Capture the cell that displays the provided text and extract its (x, y) central coordinate. 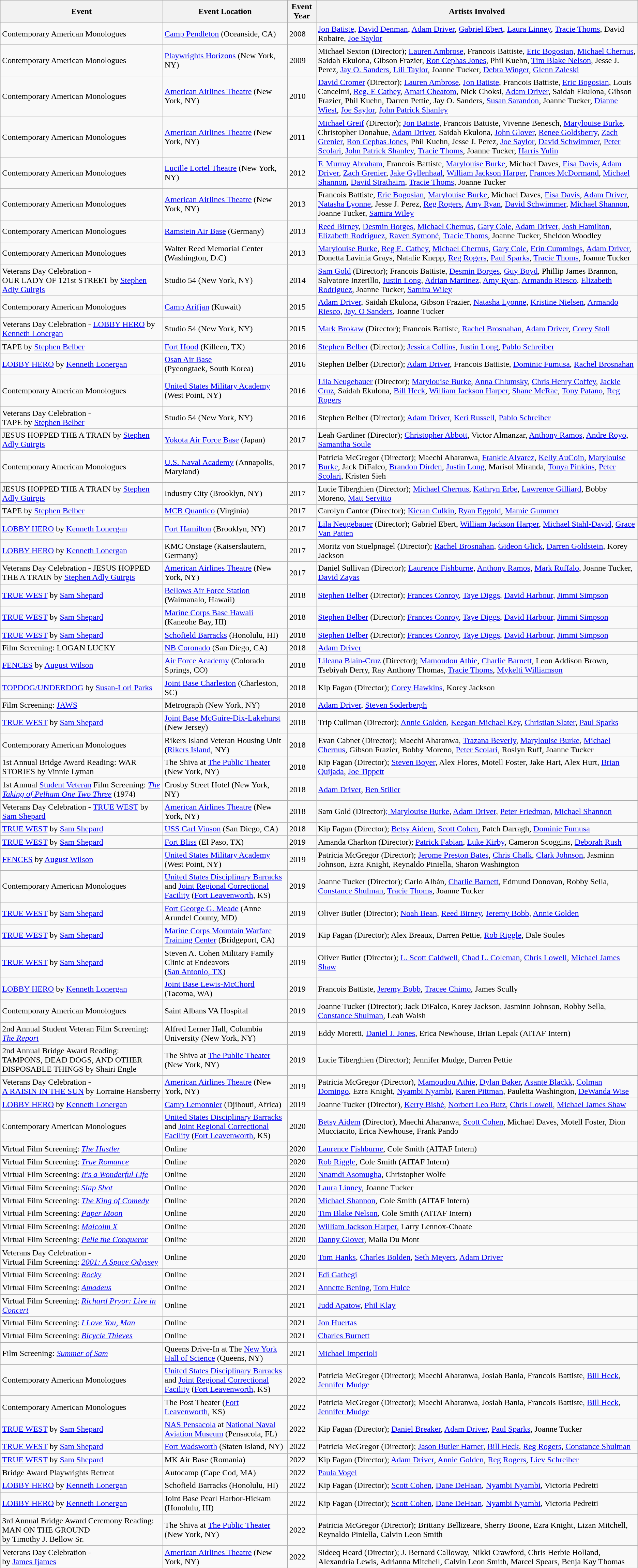
Michael Imperioli (477, 1353)
Yokota Air Force Base (Japan) (225, 440)
Joanne Tucker (Director), Kerry Bishé, Norbert Leo Butz, Chris Lowell, Michael James Shaw (477, 1104)
TOPDOG/UNDERDOG by Susan-Lori Parks (82, 687)
Crosby Street Hotel (New York, NY) (225, 789)
Virtual Film Screening: Pelle the Conqueror (82, 1239)
Virtual Film Screening: It's a Wonderful Life (82, 1175)
Bellows Air Force Station (Waimanalo, Hawaii) (225, 595)
2011 (302, 137)
Charles Burnett (477, 1336)
Stephen Belber (Director); Jessica Collins, Justin Long, Pablo Schreiber (477, 347)
Metrograph (New York, NY) (225, 705)
Adam Driver (477, 648)
Tim Blake Nelson, Cole Smith (AITAF Intern) (477, 1213)
Joint Base McGuire-Dix-Lakehurst (New Jersey) (225, 723)
Michael Shannon, Cole Smith (AITAF Intern) (477, 1201)
The Post Theater (Fort Leavenworth, KS) (225, 1407)
Playwrights Horizons (New York, NY) (225, 60)
Leah Gardiner (Director); Christopher Abbott, Victor Almanzar, Anthony Ramos, Andre Royo, Samantha Soule (477, 440)
Edi Gathegi (477, 1275)
Veterans Day Celebration - LOBBY HERO by Kenneth Lonergan (82, 329)
NAS Pensacola at National Naval Aviation Museum (Pensacola, FL) (225, 1429)
Paula Vogel (477, 1473)
MK Air Base (Romania) (225, 1460)
Virtual Film Screening: True Romance (82, 1162)
Kip Fagan (Director); Adam Driver, Annie Golden, Reg Rogers, Liev Schreiber (477, 1460)
Kip Fagan (Director); Betsy Aidem, Scott Cohen, Patch Darragh, Dominic Fumusa (477, 829)
USS Carl Vinson (San Diego, CA) (225, 829)
Film Screening: LOGAN LUCKY (82, 648)
Patricia McGregor (Director); Jerome Preston Bates, Chris Chalk, Clark Johnson, Jasminn Johnson, Ezra Knight, Reynaldo Piniella, Sharon Washington (477, 860)
Eddy Moretti, Daniel J. Jones, Erica Newhouse, Brian Lepak (AITAF Intern) (477, 1033)
Virtual Film Screening: Slap Shot (82, 1188)
Fort Hamilton (Brooklyn, NY) (225, 528)
Stephen Belber (Director); Adam Driver, Francois Battiste, Dominic Fumusa, Rachel Brosnahan (477, 364)
Carolyn Cantor (Director); Kieran Culkin, Ryan Eggold, Mamie Gummer (477, 511)
3rd Annual Bridge Award Ceremony Reading: MAN ON THE GROUNDby Timothy J. Bellow Sr. (82, 1530)
Kip Fagan (Director); Corey Hawkins, Korey Jackson (477, 687)
Virtual Film Screening: The Hustler (82, 1149)
Bridge Award Playwrights Retreat (82, 1473)
Joanne Tucker (Director); Carlo Albán, Charlie Barnett, Edmund Donovan, Robby Sella, Constance Shulman, Tracie Thoms, Joanne Tucker (477, 886)
Virtual Film Screening: Malcolm X (82, 1226)
Laurence Fishburne, Cole Smith (AITAF Intern) (477, 1149)
Saint Albans VA Hospital (225, 1011)
Francois Battiste, Jeremy Bobb, Tracee Chimo, James Scully (477, 989)
Event Location (225, 12)
1st Annual Student Veteran Film Screening: The Taking of Pelham One Two Three (1974) (82, 789)
Oliver Butler (Director); L. Scott Caldwell, Chad L. Coleman, Chris Lowell, Michael James Shaw (477, 962)
Annette Bening, Tom Hulce (477, 1287)
Virtual Film Screening: Amadeus (82, 1287)
Kip Fagan (Director); Steven Boyer, Alex Flores, Motell Foster, Jake Hart, Alex Hurt, Brian Quijada, Joe Tippett (477, 767)
Virtual Film Screening: Richard Pryor: Live in Concert (82, 1305)
Fort Wadsworth (Staten Island, NY) (225, 1447)
Virtual Film Screening: The King of Comedy (82, 1201)
2nd Annual Bridge Award Reading: TAMPONS, DEAD DOGS, AND OTHER DISPOSABLE THINGS by Shairi Engle (82, 1060)
Tom Hanks, Charles Bolden, Seth Meyers, Adam Driver (477, 1257)
Adam Driver, Steven Soderbergh (477, 705)
NB Coronado (San Diego, CA) (225, 648)
Betsy Aidem (Director), Maechi Aharanwa, Scott Cohen, Michael Daves, Motell Foster, Dion Mucciacito, Erica Newhouse, Frank Pando (477, 1127)
Event (82, 12)
Laura Linney, Joanne Tucker (477, 1188)
Camp Lemonnier (Djibouti, Africa) (225, 1104)
Alfred Lerner Hall, Columbia University (New York, NY) (225, 1033)
Patricia McGregor (Director); Brittany Bellizeare, Sherry Boone, Ezra Knight, Lizan Mitchell, Reynaldo Piniella, Calvin Leon Smith (477, 1530)
2nd Annual Student Veteran Film Screening: The Report (82, 1033)
Lucie Tiberghien (Director); Jennifer Mudge, Darren Pettie (477, 1060)
2014 (302, 280)
Veterans Day Celebration - TRUE WEST by Sam Shepard (82, 811)
Veterans Day Celebration -OUR LADY OF 121st STREET by Stephen Adly Guirgis (82, 280)
Kip Fagan (Director); Alex Breaux, Darren Pettie, Rob Riggle, Dale Soules (477, 935)
Rikers Island Veteran Housing Unit (Rikers Island, NY) (225, 745)
Danny Glover, Malia Du Mont (477, 1239)
Jon Batiste, David Denman, Adam Driver, Gabriel Ebert, Laura Linney, Tracie Thoms, David Robaire, Joe Saylor (477, 33)
Veterans Day Celebration -Virtual Film Screening: 2001: A Space Odyssey (82, 1257)
Veterans Day Celebration -TAPE by Stephen Belber (82, 418)
Jon Huertas (477, 1323)
Adam Driver, Saidah Ekulona, Gibson Frazier, Natasha Lyonne, Kristine Nielsen, Armando Riesco, Jay. O Sanders, Joanne Tucker (477, 307)
Film Screening: JAWS (82, 705)
Adam Driver, Ben Stiller (477, 789)
Virtual Film Screening: Paper Moon (82, 1213)
Fort George G. Meade (Anne Arundel County, MD) (225, 913)
Artists Involved (477, 12)
2010 (302, 96)
Ramstein Air Base (Germany) (225, 231)
2009 (302, 60)
Industry City (Brooklyn, NY) (225, 494)
Virtual Film Screening: I Love You, Man (82, 1323)
Fort Bliss (El Paso, TX) (225, 842)
Stephen Belber (Director); Adam Driver, Keri Russell, Pablo Schreiber (477, 418)
Joanne Tucker (Director); Jack DiFalco, Korey Jackson, Jasminn Johnson, Robby Sella, Constance Shulman, Leah Walsh (477, 1011)
Joint Base Lewis-McChord (Tacoma, WA) (225, 989)
Queens Drive-In at The New York Hall of Science (Queens, NY) (225, 1353)
Autocamp (Cape Cod, MA) (225, 1473)
Lucille Lortel Theatre (New York, NY) (225, 173)
2012 (302, 173)
Marine Corps Base Hawaii (Kaneohe Bay, HI) (225, 617)
Rob Riggle, Cole Smith (AITAF Intern) (477, 1162)
Kip Fagan (Director); Daniel Breaker, Adam Driver, Paul Sparks, Joanne Tucker (477, 1429)
William Jackson Harper, Larry Lennox-Choate (477, 1226)
1st Annual Bridge Award Reading: WAR STORIES by Vinnie Lyman (82, 767)
Joint Base Pearl Harbor-Hickam (Honolulu, HI) (225, 1503)
Trip Cullman (Director); Annie Golden, Keegan-Michael Key, Christian Slater, Paul Sparks (477, 723)
Patricia McGregor (Director); Jason Butler Harner, Bill Heck, Reg Rogers, Constance Shulman (477, 1447)
Walter Reed Memorial Center (Washington, D.C) (225, 253)
KMC Onstage (Kaiserslautern, Germany) (225, 551)
Oliver Butler (Director); Noah Bean, Reed Birney, Jeremy Bobb, Annie Golden (477, 913)
Lucie Tiberghien (Director); Michael Chernus, Kathryn Erbe, Lawrence Gilliard, Bobby Moreno, Matt Servitto (477, 494)
Steven A. Cohen Military Family Clinic at Endeavors(San Antonio, TX) (225, 962)
Film Screening: Summer of Sam (82, 1353)
Mark Brokaw (Director); Francois Battiste, Rachel Brosnahan, Adam Driver, Corey Stoll (477, 329)
Daniel Sullivan (Director); Laurence Fishburne, Anthony Ramos, Mark Ruffalo, Joanne Tucker, David Zayas (477, 573)
Osan Air Base(Pyeongtaek, South Korea) (225, 364)
Camp Arifjan (Kuwait) (225, 307)
Judd Apatow, Phil Klay (477, 1305)
Air Force Academy (Colorado Springs, CO) (225, 665)
Amanda Charlton (Director); Patrick Fabian, Luke Kirby, Cameron Scoggins, Deborah Rush (477, 842)
MCB Quantico (Virginia) (225, 511)
U.S. Naval Academy (Annapolis, Maryland) (225, 467)
Veterans Day Celebration - by James Ijames (82, 1556)
Fort Hood (Killeen, TX) (225, 347)
Lila Neugebauer (Director); Gabriel Ebert, William Jackson Harper, Michael Stahl-David, Grace Van Patten (477, 528)
Camp Pendleton (Oceanside, CA) (225, 33)
Joint Base Charleston (Charleston, SC) (225, 687)
2008 (302, 33)
Sam Gold (Director); Marylouise Burke, Adam Driver, Peter Friedman, Michael Shannon (477, 811)
Virtual Film Screening: Bicycle Thieves (82, 1336)
Veterans Day Celebration - JESUS HOPPED THE A TRAIN by Stephen Adly Guirgis (82, 573)
Nnamdi Asomugha, Christopher Wolfe (477, 1175)
Marine Corps Mountain Warfare Training Center (Bridgeport, CA) (225, 935)
Veterans Day Celebration -A RAISIN IN THE SUN by Lorraine Hansberry (82, 1087)
Moritz von Stuelpnagel (Director); Rachel Brosnahan, Gideon Glick, Darren Goldstein, Korey Jackson (477, 551)
Event Year (302, 12)
Virtual Film Screening: Rocky (82, 1275)
